Provide the [x, y] coordinate of the cell's center where the given text is located.  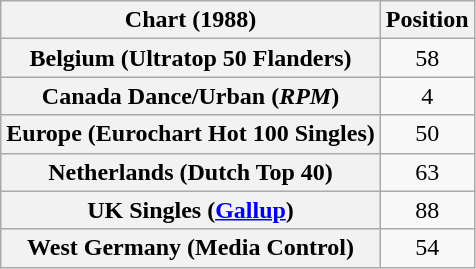
54 [427, 248]
UK Singles (Gallup) [191, 210]
88 [427, 210]
Canada Dance/Urban (RPM) [191, 96]
Position [427, 20]
Netherlands (Dutch Top 40) [191, 172]
63 [427, 172]
Belgium (Ultratop 50 Flanders) [191, 58]
50 [427, 134]
Europe (Eurochart Hot 100 Singles) [191, 134]
West Germany (Media Control) [191, 248]
58 [427, 58]
4 [427, 96]
Chart (1988) [191, 20]
